Output the (X, Y) coordinate of the center of the cell containing the given text.  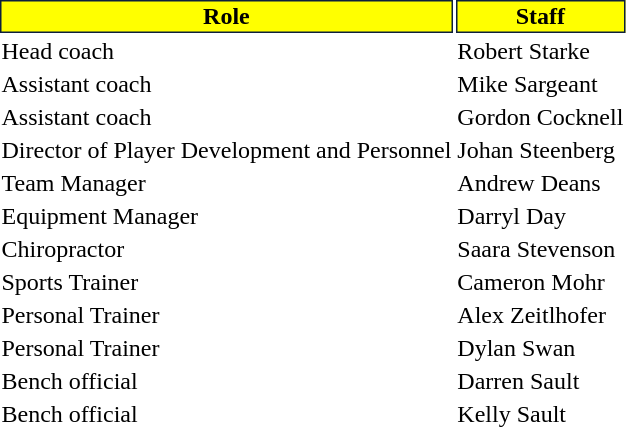
Sports Trainer (226, 282)
Johan Steenberg (540, 150)
Equipment Manager (226, 216)
Head coach (226, 51)
Chiropractor (226, 249)
Darren Sault (540, 381)
Robert Starke (540, 51)
Darryl Day (540, 216)
Saara Stevenson (540, 249)
Mike Sargeant (540, 84)
Director of Player Development and Personnel (226, 150)
Gordon Cocknell (540, 117)
Alex Zeitlhofer (540, 315)
Dylan Swan (540, 348)
Role (226, 16)
Cameron Mohr (540, 282)
Staff (540, 16)
Bench official (226, 381)
Team Manager (226, 183)
Andrew Deans (540, 183)
